Detect which cell encompasses the target text, then output its [x, y] center coordinate. 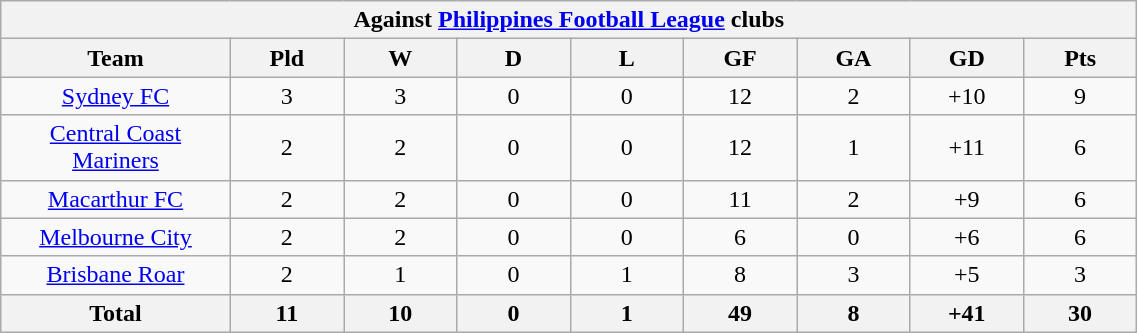
+10 [966, 96]
+9 [966, 199]
L [626, 58]
Pld [286, 58]
10 [400, 313]
Brisbane Roar [116, 275]
+11 [966, 148]
Macarthur FC [116, 199]
30 [1080, 313]
Team [116, 58]
49 [740, 313]
Sydney FC [116, 96]
W [400, 58]
+5 [966, 275]
9 [1080, 96]
+6 [966, 237]
D [514, 58]
Melbourne City [116, 237]
Total [116, 313]
Central Coast Mariners [116, 148]
GD [966, 58]
Pts [1080, 58]
GF [740, 58]
Against Philippines Football League clubs [569, 20]
GA [854, 58]
+41 [966, 313]
